Extract the (x, y) coordinate from the center of the cell holding the provided text.  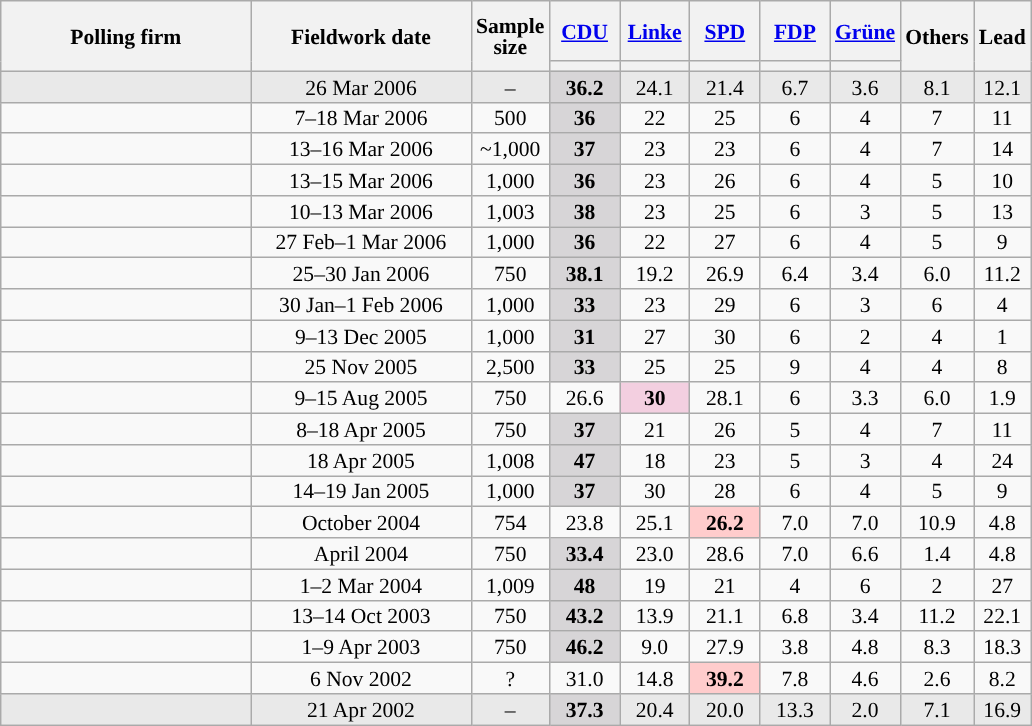
? (510, 678)
SPD (725, 31)
Polling firm (126, 36)
6.4 (795, 274)
~1,000 (510, 150)
Grüne (865, 31)
19.2 (655, 274)
7.1 (937, 710)
10–13 Mar 2006 (361, 212)
7–18 Mar 2006 (361, 118)
22.1 (1002, 616)
23.8 (584, 522)
2.0 (865, 710)
10 (1002, 180)
3.3 (865, 398)
21 Apr 2002 (361, 710)
27.9 (725, 648)
13 (1002, 212)
19 (655, 584)
20.4 (655, 710)
1–2 Mar 2004 (361, 584)
28.6 (725, 554)
31 (584, 336)
1,008 (510, 460)
13–14 Oct 2003 (361, 616)
26.2 (725, 522)
April 2004 (361, 554)
26.9 (725, 274)
Lead (1002, 36)
38.1 (584, 274)
47 (584, 460)
1.9 (1002, 398)
1,009 (510, 584)
23.0 (655, 554)
8.1 (937, 86)
October 2004 (361, 522)
2.6 (937, 678)
46.2 (584, 648)
8.3 (937, 648)
754 (510, 522)
16.9 (1002, 710)
18 (655, 460)
48 (584, 584)
27 Feb–1 Mar 2006 (361, 242)
28.1 (725, 398)
43.2 (584, 616)
3.6 (865, 86)
28 (725, 492)
Others (937, 36)
36.2 (584, 86)
13.9 (655, 616)
30 Jan–1 Feb 2006 (361, 304)
CDU (584, 31)
18.3 (1002, 648)
13.3 (795, 710)
4.6 (865, 678)
25 Nov 2005 (361, 366)
8–18 Apr 2005 (361, 430)
21.4 (725, 86)
31.0 (584, 678)
8 (1002, 366)
9–15 Aug 2005 (361, 398)
12.1 (1002, 86)
9–13 Dec 2005 (361, 336)
10.9 (937, 522)
500 (510, 118)
13–15 Mar 2006 (361, 180)
3.8 (795, 648)
Samplesize (510, 36)
1 (1002, 336)
25.1 (655, 522)
33.4 (584, 554)
37.3 (584, 710)
1–9 Apr 2003 (361, 648)
38 (584, 212)
8.2 (1002, 678)
6.8 (795, 616)
18 Apr 2005 (361, 460)
39.2 (725, 678)
24.1 (655, 86)
2,500 (510, 366)
14–19 Jan 2005 (361, 492)
24 (1002, 460)
29 (725, 304)
6 Nov 2002 (361, 678)
9.0 (655, 648)
14.8 (655, 678)
26 Mar 2006 (361, 86)
26.6 (584, 398)
14 (1002, 150)
25–30 Jan 2006 (361, 274)
Linke (655, 31)
21.1 (725, 616)
20.0 (725, 710)
1.4 (937, 554)
Fieldwork date (361, 36)
6.7 (795, 86)
7.8 (795, 678)
FDP (795, 31)
1,003 (510, 212)
6.6 (865, 554)
13–16 Mar 2006 (361, 150)
